Provide the [X, Y] coordinate of the cell's center where the given text is located.  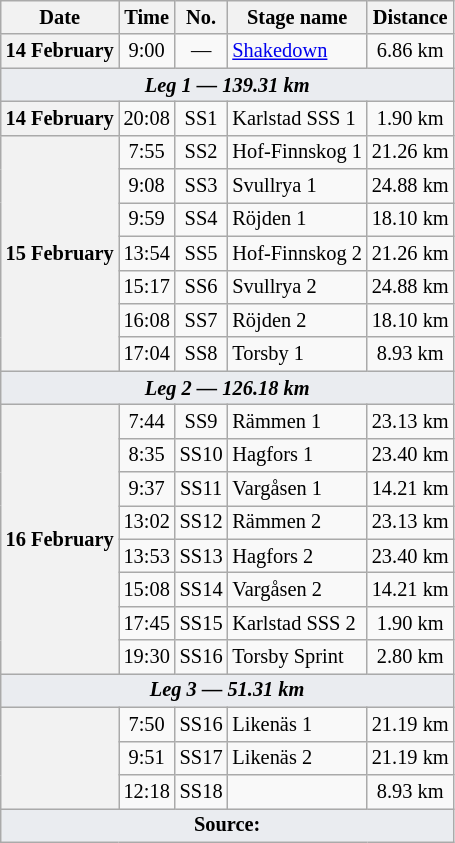
SS14 [202, 589]
Torsby Sprint [296, 657]
13:02 [147, 522]
Torsby 1 [296, 354]
Hagfors 2 [296, 556]
9:59 [147, 219]
SS11 [202, 489]
Karlstad SSS 2 [296, 623]
20:08 [147, 118]
12:18 [147, 791]
7:55 [147, 152]
SS18 [202, 791]
Stage name [296, 17]
15 February [60, 253]
SS6 [202, 287]
Time [147, 17]
Rämmen 1 [296, 421]
9:00 [147, 51]
SS13 [202, 556]
17:04 [147, 354]
Svullrya 1 [296, 186]
16:08 [147, 320]
13:54 [147, 253]
Source: [228, 825]
Rämmen 2 [296, 522]
SS2 [202, 152]
9:37 [147, 489]
SS1 [202, 118]
Leg 1 — 139.31 km [228, 85]
Vargåsen 1 [296, 489]
Svullrya 2 [296, 287]
SS7 [202, 320]
Hof-Finnskog 2 [296, 253]
16 February [60, 538]
SS5 [202, 253]
Röjden 1 [296, 219]
6.86 km [410, 51]
Leg 2 — 126.18 km [228, 388]
Hagfors 1 [296, 455]
9:51 [147, 758]
19:30 [147, 657]
2.80 km [410, 657]
SS12 [202, 522]
15:08 [147, 589]
Hof-Finnskog 1 [296, 152]
— [202, 51]
Leg 3 — 51.31 km [228, 690]
15:17 [147, 287]
No. [202, 17]
SS17 [202, 758]
Distance [410, 17]
Röjden 2 [296, 320]
13:53 [147, 556]
7:44 [147, 421]
SS9 [202, 421]
Shakedown [296, 51]
Vargåsen 2 [296, 589]
SS15 [202, 623]
9:08 [147, 186]
SS4 [202, 219]
Karlstad SSS 1 [296, 118]
SS8 [202, 354]
8:35 [147, 455]
SS3 [202, 186]
Date [60, 17]
SS10 [202, 455]
Likenäs 1 [296, 724]
7:50 [147, 724]
Likenäs 2 [296, 758]
17:45 [147, 623]
